Output the [X, Y] coordinate of the center of the cell containing the given text.  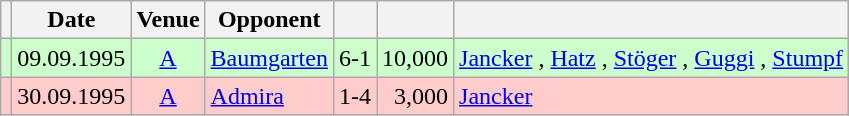
Opponent [269, 20]
6-1 [354, 58]
3,000 [414, 96]
Baumgarten [269, 58]
30.09.1995 [72, 96]
Venue [168, 20]
Jancker [652, 96]
Jancker , Hatz , Stöger , Guggi , Stumpf [652, 58]
10,000 [414, 58]
Date [72, 20]
1-4 [354, 96]
09.09.1995 [72, 58]
Admira [269, 96]
